Return the [x, y] coordinate for the center point of the cell that contains the specified text.  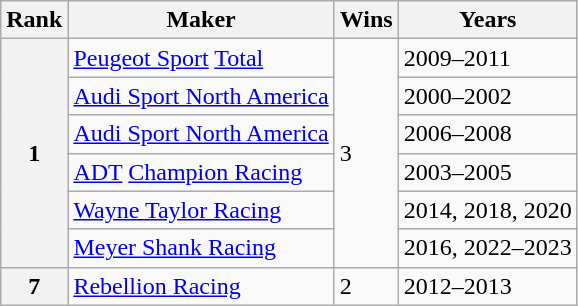
Meyer Shank Racing [201, 248]
2006–2008 [488, 134]
Rank [34, 20]
2016, 2022–2023 [488, 248]
Rebellion Racing [201, 286]
2014, 2018, 2020 [488, 210]
2003–2005 [488, 172]
Wayne Taylor Racing [201, 210]
Wins [366, 20]
3 [366, 153]
2 [366, 286]
Years [488, 20]
2012–2013 [488, 286]
7 [34, 286]
ADT Champion Racing [201, 172]
2000–2002 [488, 96]
1 [34, 153]
Maker [201, 20]
2009–2011 [488, 58]
Peugeot Sport Total [201, 58]
